Return [X, Y] of the center of cell containing provided text 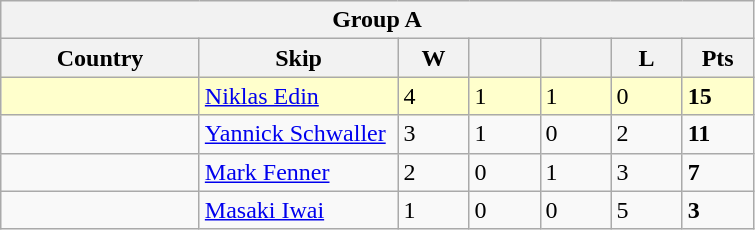
W [434, 58]
11 [718, 134]
Pts [718, 58]
Skip [298, 58]
15 [718, 96]
Mark Fenner [298, 172]
Niklas Edin [298, 96]
Yannick Schwaller [298, 134]
4 [434, 96]
Masaki Iwai [298, 210]
7 [718, 172]
Country [100, 58]
L [646, 58]
5 [646, 210]
Group A [377, 20]
